From the cell containing the given text, extract its center point as [X, Y] coordinate. 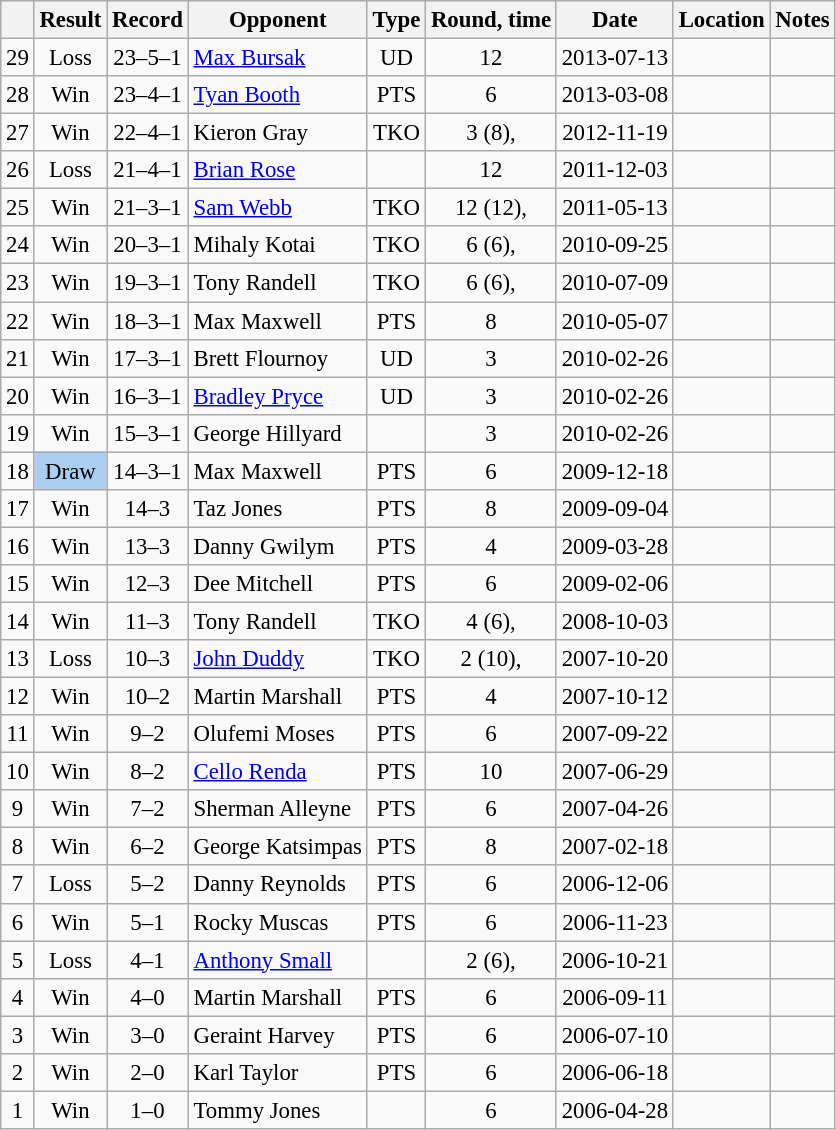
2010-09-25 [614, 245]
2012-11-19 [614, 133]
16–3–1 [148, 396]
Result [70, 20]
21–4–1 [148, 170]
Rocky Muscas [278, 922]
10–3 [148, 659]
9–2 [148, 734]
11 [18, 734]
Kieron Gray [278, 133]
19–3–1 [148, 283]
2007-10-20 [614, 659]
2009-09-04 [614, 509]
Record [148, 20]
14–3 [148, 509]
3 (8), [492, 133]
18 [18, 471]
15 [18, 584]
5 [18, 960]
Max Bursak [278, 58]
Taz Jones [278, 509]
2006-12-06 [614, 885]
2009-03-28 [614, 546]
14 [18, 621]
2010-05-07 [614, 321]
Brian Rose [278, 170]
2007-10-12 [614, 697]
5–1 [148, 922]
2011-12-03 [614, 170]
21 [18, 358]
Draw [70, 471]
2013-07-13 [614, 58]
8–2 [148, 772]
2006-07-10 [614, 1035]
28 [18, 95]
Sherman Alleyne [278, 809]
1 [18, 1110]
13–3 [148, 546]
27 [18, 133]
Opponent [278, 20]
19 [18, 433]
Type [396, 20]
15–3–1 [148, 433]
2 (10), [492, 659]
5–2 [148, 885]
23 [18, 283]
20–3–1 [148, 245]
Dee Mitchell [278, 584]
23–4–1 [148, 95]
12–3 [148, 584]
7 [18, 885]
4–1 [148, 960]
10–2 [148, 697]
2011-05-13 [614, 208]
Karl Taylor [278, 1073]
9 [18, 809]
Anthony Small [278, 960]
2013-03-08 [614, 95]
2 [18, 1073]
2008-10-03 [614, 621]
Danny Reynolds [278, 885]
John Duddy [278, 659]
Bradley Pryce [278, 396]
Location [722, 20]
17–3–1 [148, 358]
4–0 [148, 997]
18–3–1 [148, 321]
Danny Gwilym [278, 546]
Geraint Harvey [278, 1035]
26 [18, 170]
2–0 [148, 1073]
Tommy Jones [278, 1110]
29 [18, 58]
Date [614, 20]
11–3 [148, 621]
2009-12-18 [614, 471]
2009-02-06 [614, 584]
22–4–1 [148, 133]
2010-07-09 [614, 283]
4 (6), [492, 621]
2007-09-22 [614, 734]
13 [18, 659]
22 [18, 321]
1–0 [148, 1110]
2006-04-28 [614, 1110]
George Hillyard [278, 433]
17 [18, 509]
2007-04-26 [614, 809]
2006-09-11 [614, 997]
Round, time [492, 20]
20 [18, 396]
Sam Webb [278, 208]
Cello Renda [278, 772]
21–3–1 [148, 208]
6–2 [148, 847]
24 [18, 245]
2006-10-21 [614, 960]
7–2 [148, 809]
2006-11-23 [614, 922]
2007-06-29 [614, 772]
23–5–1 [148, 58]
2007-02-18 [614, 847]
Tyan Booth [278, 95]
Olufemi Moses [278, 734]
Notes [802, 20]
14–3–1 [148, 471]
George Katsimpas [278, 847]
16 [18, 546]
2 (6), [492, 960]
2006-06-18 [614, 1073]
Brett Flournoy [278, 358]
25 [18, 208]
Mihaly Kotai [278, 245]
12 (12), [492, 208]
3–0 [148, 1035]
